Output the [x, y] coordinate of the center of the cell containing the given text.  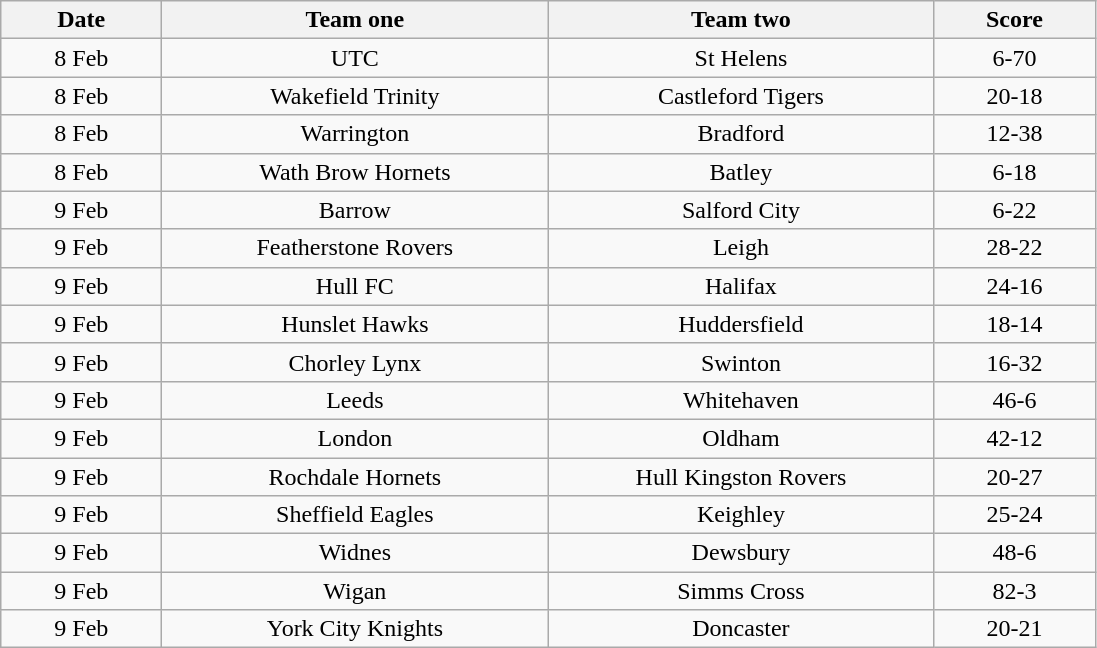
18-14 [1014, 324]
Huddersfield [741, 324]
Oldham [741, 438]
Swinton [741, 362]
12-38 [1014, 134]
Halifax [741, 286]
London [355, 438]
Wath Brow Hornets [355, 172]
25-24 [1014, 515]
Doncaster [741, 629]
48-6 [1014, 553]
Hull FC [355, 286]
46-6 [1014, 400]
Score [1014, 20]
24-16 [1014, 286]
6-18 [1014, 172]
Batley [741, 172]
Dewsbury [741, 553]
6-22 [1014, 210]
Hull Kingston Rovers [741, 477]
Sheffield Eagles [355, 515]
Date [82, 20]
Wigan [355, 591]
82-3 [1014, 591]
Warrington [355, 134]
Wakefield Trinity [355, 96]
Salford City [741, 210]
Keighley [741, 515]
York City Knights [355, 629]
Whitehaven [741, 400]
Hunslet Hawks [355, 324]
20-18 [1014, 96]
St Helens [741, 58]
Castleford Tigers [741, 96]
Team two [741, 20]
6-70 [1014, 58]
Featherstone Rovers [355, 248]
20-21 [1014, 629]
Leeds [355, 400]
Rochdale Hornets [355, 477]
Simms Cross [741, 591]
Barrow [355, 210]
28-22 [1014, 248]
16-32 [1014, 362]
Widnes [355, 553]
20-27 [1014, 477]
Leigh [741, 248]
Bradford [741, 134]
42-12 [1014, 438]
UTC [355, 58]
Chorley Lynx [355, 362]
Team one [355, 20]
